For the text-containing cell, return its midpoint in (x, y) coordinate format. 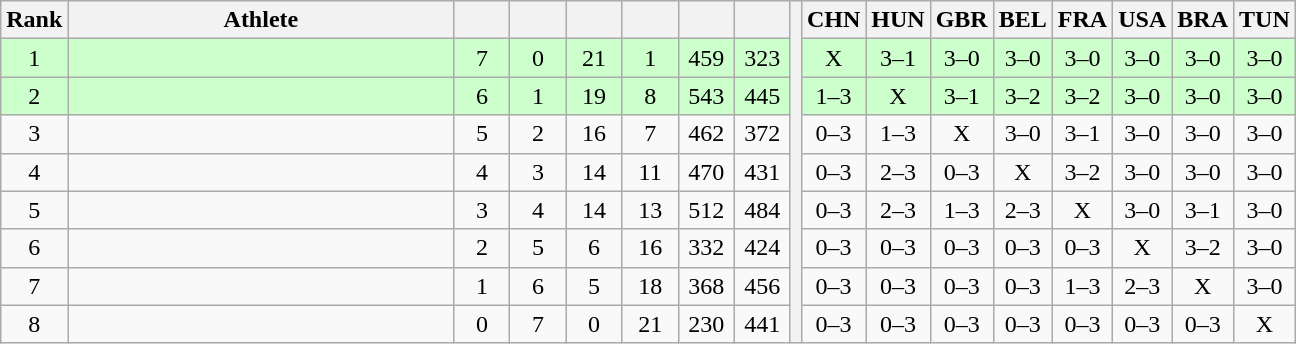
Rank (34, 20)
13 (650, 210)
11 (650, 172)
512 (706, 210)
USA (1142, 20)
543 (706, 96)
230 (706, 324)
372 (762, 134)
459 (706, 58)
CHN (833, 20)
BEL (1022, 20)
323 (762, 58)
462 (706, 134)
431 (762, 172)
19 (594, 96)
TUN (1265, 20)
456 (762, 286)
GBR (962, 20)
445 (762, 96)
424 (762, 248)
Athlete (261, 20)
BRA (1203, 20)
HUN (898, 20)
332 (706, 248)
18 (650, 286)
441 (762, 324)
368 (706, 286)
FRA (1082, 20)
470 (706, 172)
484 (762, 210)
